Search for the cell housing the specified text and yield its (X, Y) center coordinate. 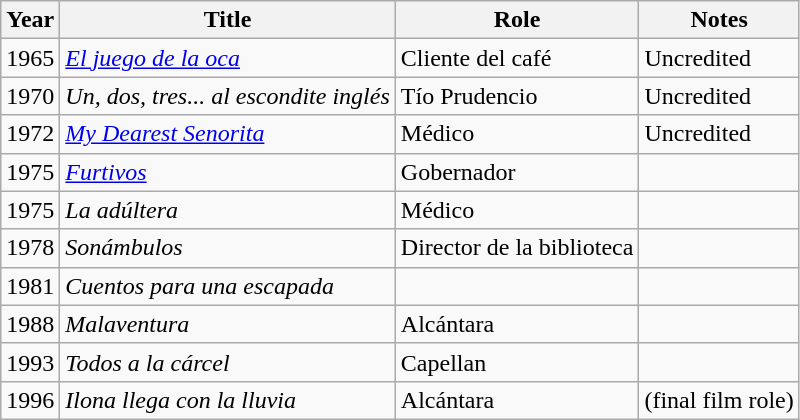
El juego de la oca (228, 58)
Cliente del café (517, 58)
Notes (719, 20)
1970 (30, 96)
Ilona llega con la lluvia (228, 400)
1996 (30, 400)
1965 (30, 58)
1981 (30, 286)
Cuentos para una escapada (228, 286)
Director de la biblioteca (517, 248)
1978 (30, 248)
Furtivos (228, 172)
Title (228, 20)
Un, dos, tres... al escondite inglés (228, 96)
Year (30, 20)
My Dearest Senorita (228, 134)
Capellan (517, 362)
La adúltera (228, 210)
Malaventura (228, 324)
(final film role) (719, 400)
Sonámbulos (228, 248)
Role (517, 20)
1993 (30, 362)
Todos a la cárcel (228, 362)
Gobernador (517, 172)
Tío Prudencio (517, 96)
1988 (30, 324)
1972 (30, 134)
